Return (X, Y) of the center of cell containing provided text 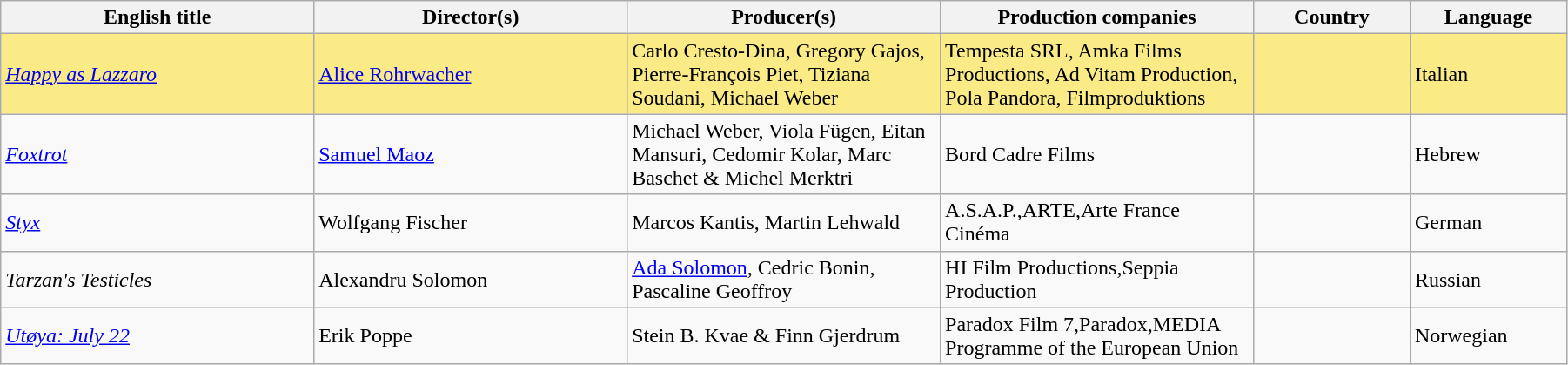
HI Film Productions,Seppia Production (1097, 279)
Tempesta SRL, Amka Films Productions, Ad Vitam Production, Pola Pandora, Filmproduktions (1097, 74)
Italian (1488, 74)
Director(s) (471, 17)
Language (1488, 17)
English title (157, 17)
Michael Weber, Viola Fügen, Eitan Mansuri, Cedomir Kolar, Marc Baschet & Michel Merktri (784, 154)
Utøya: July 22 (157, 336)
Samuel Maoz (471, 154)
Stein B. Kvae & Finn Gjerdrum (784, 336)
Country (1331, 17)
German (1488, 223)
A.S.A.P.,ARTE,Arte France Cinéma (1097, 223)
Production companies (1097, 17)
Alexandru Solomon (471, 279)
Erik Poppe (471, 336)
Producer(s) (784, 17)
Paradox Film 7,Paradox,MEDIA Programme of the European Union (1097, 336)
Foxtrot (157, 154)
Tarzan's Testicles (157, 279)
Ada Solomon, Cedric Bonin, Pascaline Geoffroy (784, 279)
Bord Cadre Films (1097, 154)
Hebrew (1488, 154)
Alice Rohrwacher (471, 74)
Happy as Lazzaro (157, 74)
Marcos Kantis, Martin Lehwald (784, 223)
Carlo Cresto-Dina, Gregory Gajos, Pierre-François Piet, Tiziana Soudani, Michael Weber (784, 74)
Russian (1488, 279)
Wolfgang Fischer (471, 223)
Norwegian (1488, 336)
Styx (157, 223)
